Identify which cell holds the provided text, then report its [x, y] central coordinate. 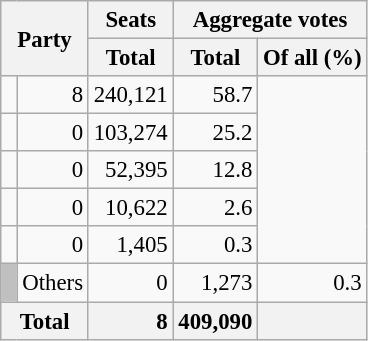
12.8 [216, 170]
Aggregate votes [270, 20]
1,273 [216, 283]
409,090 [216, 321]
10,622 [130, 208]
2.6 [216, 208]
52,395 [130, 170]
1,405 [130, 245]
Seats [130, 20]
25.2 [216, 133]
240,121 [130, 95]
Party [45, 38]
Of all (%) [312, 58]
58.7 [216, 95]
103,274 [130, 133]
Others [52, 283]
